Determine the (x, y) coordinate at the center of the cell enclosing the given text.  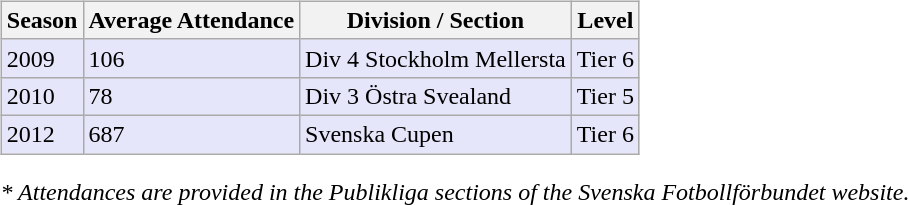
78 (192, 96)
2010 (42, 96)
Div 4 Stockholm Mellersta (436, 58)
Level (605, 20)
Season (42, 20)
687 (192, 134)
Svenska Cupen (436, 134)
Division / Section (436, 20)
Tier 5 (605, 96)
Div 3 Östra Svealand (436, 96)
2009 (42, 58)
Average Attendance (192, 20)
106 (192, 58)
2012 (42, 134)
